Return the (x, y) coordinate for the center point of the cell that contains the specified text.  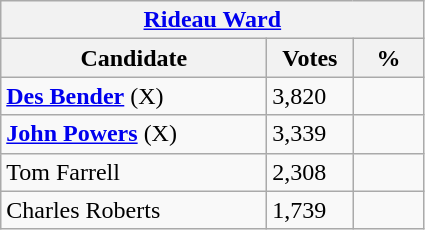
Des Bender (X) (134, 96)
Charles Roberts (134, 210)
2,308 (310, 172)
Rideau Ward (212, 20)
3,820 (310, 96)
% (388, 58)
Candidate (134, 58)
Tom Farrell (134, 172)
Votes (310, 58)
1,739 (310, 210)
3,339 (310, 134)
John Powers (X) (134, 134)
